From the cell containing the given text, extract its center point as [x, y] coordinate. 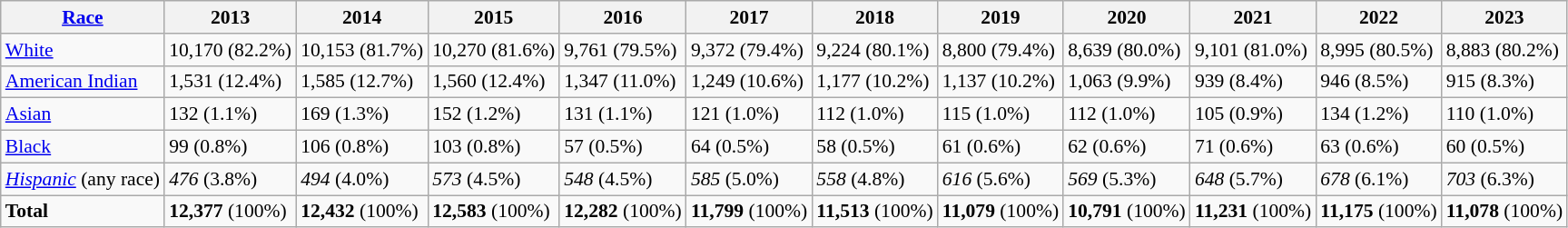
105 (0.9%) [1253, 114]
1,585 (12.7%) [361, 82]
131 (1.1%) [623, 114]
12,377 (100%) [231, 212]
9,372 (79.4%) [749, 50]
11,799 (100%) [749, 212]
152 (1.2%) [494, 114]
558 (4.8%) [874, 179]
12,583 (100%) [494, 212]
9,224 (80.1%) [874, 50]
12,432 (100%) [361, 212]
62 (0.6%) [1127, 147]
61 (0.6%) [1001, 147]
10,170 (82.2%) [231, 50]
1,177 (10.2%) [874, 82]
10,153 (81.7%) [361, 50]
494 (4.0%) [361, 179]
2019 [1001, 17]
2020 [1127, 17]
573 (4.5%) [494, 179]
946 (8.5%) [1378, 82]
White [83, 50]
Hispanic (any race) [83, 179]
476 (3.8%) [231, 179]
2018 [874, 17]
616 (5.6%) [1001, 179]
110 (1.0%) [1504, 114]
11,513 (100%) [874, 212]
60 (0.5%) [1504, 147]
58 (0.5%) [874, 147]
121 (1.0%) [749, 114]
548 (4.5%) [623, 179]
1,063 (9.9%) [1127, 82]
9,761 (79.5%) [623, 50]
1,560 (12.4%) [494, 82]
1,249 (10.6%) [749, 82]
63 (0.6%) [1378, 147]
57 (0.5%) [623, 147]
2015 [494, 17]
10,270 (81.6%) [494, 50]
115 (1.0%) [1001, 114]
2013 [231, 17]
10,791 (100%) [1127, 212]
585 (5.0%) [749, 179]
103 (0.8%) [494, 147]
Race [83, 17]
2016 [623, 17]
11,078 (100%) [1504, 212]
569 (5.3%) [1127, 179]
134 (1.2%) [1378, 114]
703 (6.3%) [1504, 179]
9,101 (81.0%) [1253, 50]
8,800 (79.4%) [1001, 50]
132 (1.1%) [231, 114]
939 (8.4%) [1253, 82]
1,137 (10.2%) [1001, 82]
11,175 (100%) [1378, 212]
Black [83, 147]
648 (5.7%) [1253, 179]
2022 [1378, 17]
99 (0.8%) [231, 147]
1,531 (12.4%) [231, 82]
2017 [749, 17]
2021 [1253, 17]
915 (8.3%) [1504, 82]
12,282 (100%) [623, 212]
2014 [361, 17]
8,995 (80.5%) [1378, 50]
169 (1.3%) [361, 114]
106 (0.8%) [361, 147]
8,883 (80.2%) [1504, 50]
71 (0.6%) [1253, 147]
Asian [83, 114]
2023 [1504, 17]
678 (6.1%) [1378, 179]
11,231 (100%) [1253, 212]
64 (0.5%) [749, 147]
8,639 (80.0%) [1127, 50]
11,079 (100%) [1001, 212]
Total [83, 212]
1,347 (11.0%) [623, 82]
American Indian [83, 82]
